Provide the (x, y) coordinate of the cell's center where the given text is located.  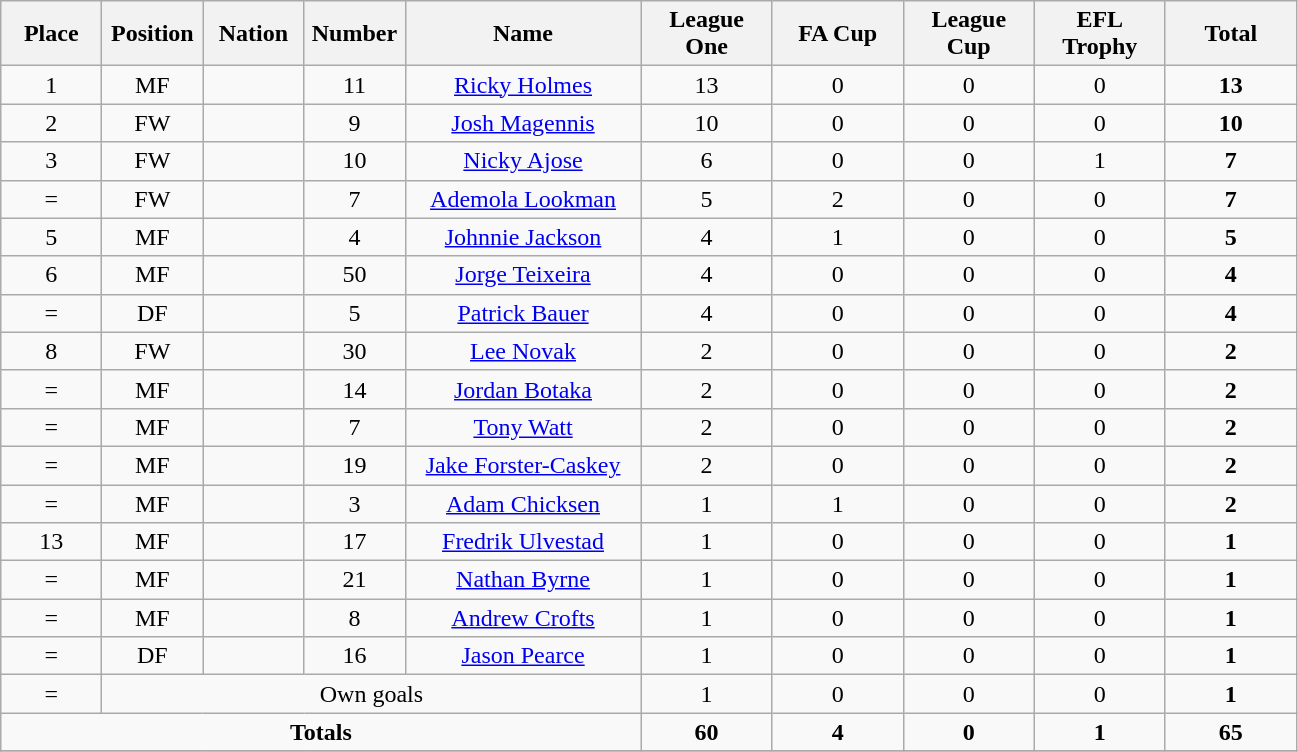
17 (354, 542)
Own goals (372, 694)
Number (354, 34)
Lee Novak (523, 351)
Johnnie Jackson (523, 237)
11 (354, 85)
Jason Pearce (523, 656)
Tony Watt (523, 427)
Ademola Lookman (523, 199)
Jordan Botaka (523, 389)
Ricky Holmes (523, 85)
Totals (321, 732)
Jorge Teixeira (523, 275)
60 (706, 732)
FA Cup (838, 34)
Andrew Crofts (523, 618)
Fredrik Ulvestad (523, 542)
14 (354, 389)
EFL Trophy (1100, 34)
19 (354, 465)
Name (523, 34)
9 (354, 123)
Josh Magennis (523, 123)
Jake Forster-Caskey (523, 465)
21 (354, 580)
Nation (254, 34)
Patrick Bauer (523, 313)
65 (1230, 732)
Place (52, 34)
Nathan Byrne (523, 580)
Position (152, 34)
Nicky Ajose (523, 161)
30 (354, 351)
Adam Chicksen (523, 503)
League Cup (968, 34)
League One (706, 34)
Total (1230, 34)
50 (354, 275)
16 (354, 656)
